Locate the cell with the specified text and output its [X, Y] center coordinate. 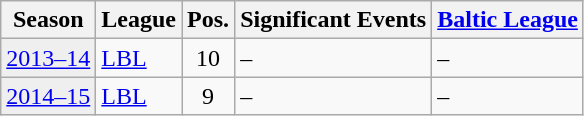
Baltic League [508, 20]
Season [48, 20]
10 [208, 58]
2013–14 [48, 58]
Pos. [208, 20]
2014–15 [48, 96]
Significant Events [334, 20]
9 [208, 96]
League [139, 20]
